Search for the cell housing the specified text and yield its (X, Y) center coordinate. 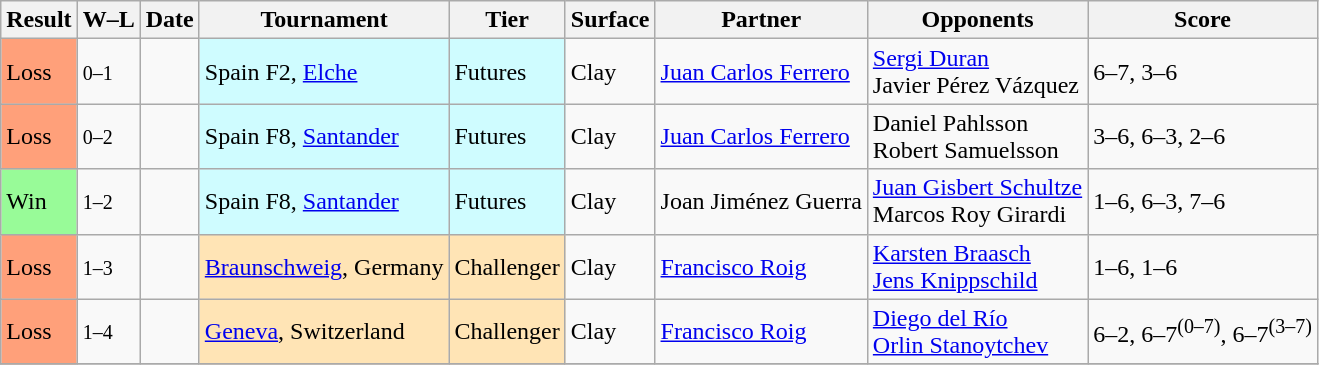
Karsten Braasch Jens Knippschild (977, 266)
1–3 (108, 266)
Score (1203, 20)
3–6, 6–3, 2–6 (1203, 136)
W–L (108, 20)
6–7, 3–6 (1203, 72)
Geneva, Switzerland (324, 332)
Date (170, 20)
Daniel Pahlsson Robert Samuelsson (977, 136)
Spain F2, Elche (324, 72)
Win (39, 202)
Tournament (324, 20)
1–6, 6–3, 7–6 (1203, 202)
1–6, 1–6 (1203, 266)
Partner (761, 20)
Result (39, 20)
Opponents (977, 20)
Sergi Duran Javier Pérez Vázquez (977, 72)
Joan Jiménez Guerra (761, 202)
0–1 (108, 72)
6–2, 6–7(0–7), 6–7(3–7) (1203, 332)
Tier (507, 20)
Braunschweig, Germany (324, 266)
Juan Gisbert Schultze Marcos Roy Girardi (977, 202)
Surface (610, 20)
1–4 (108, 332)
1–2 (108, 202)
0–2 (108, 136)
Diego del Río Orlin Stanoytchev (977, 332)
